Output the (x, y) coordinate of the center of the cell containing the given text.  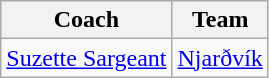
Suzette Sargeant (86, 58)
Coach (86, 20)
Team (220, 20)
Njarðvík (220, 58)
